Return [x, y] of the center of cell containing provided text 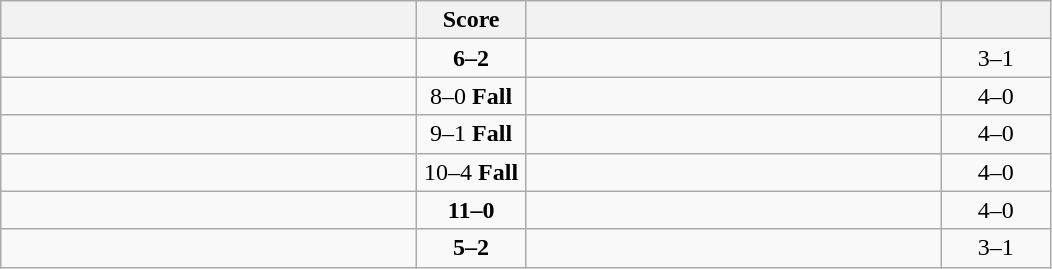
11–0 [472, 210]
9–1 Fall [472, 134]
6–2 [472, 58]
8–0 Fall [472, 96]
10–4 Fall [472, 172]
5–2 [472, 248]
Score [472, 20]
